Search for the cell housing the specified text and yield its (X, Y) center coordinate. 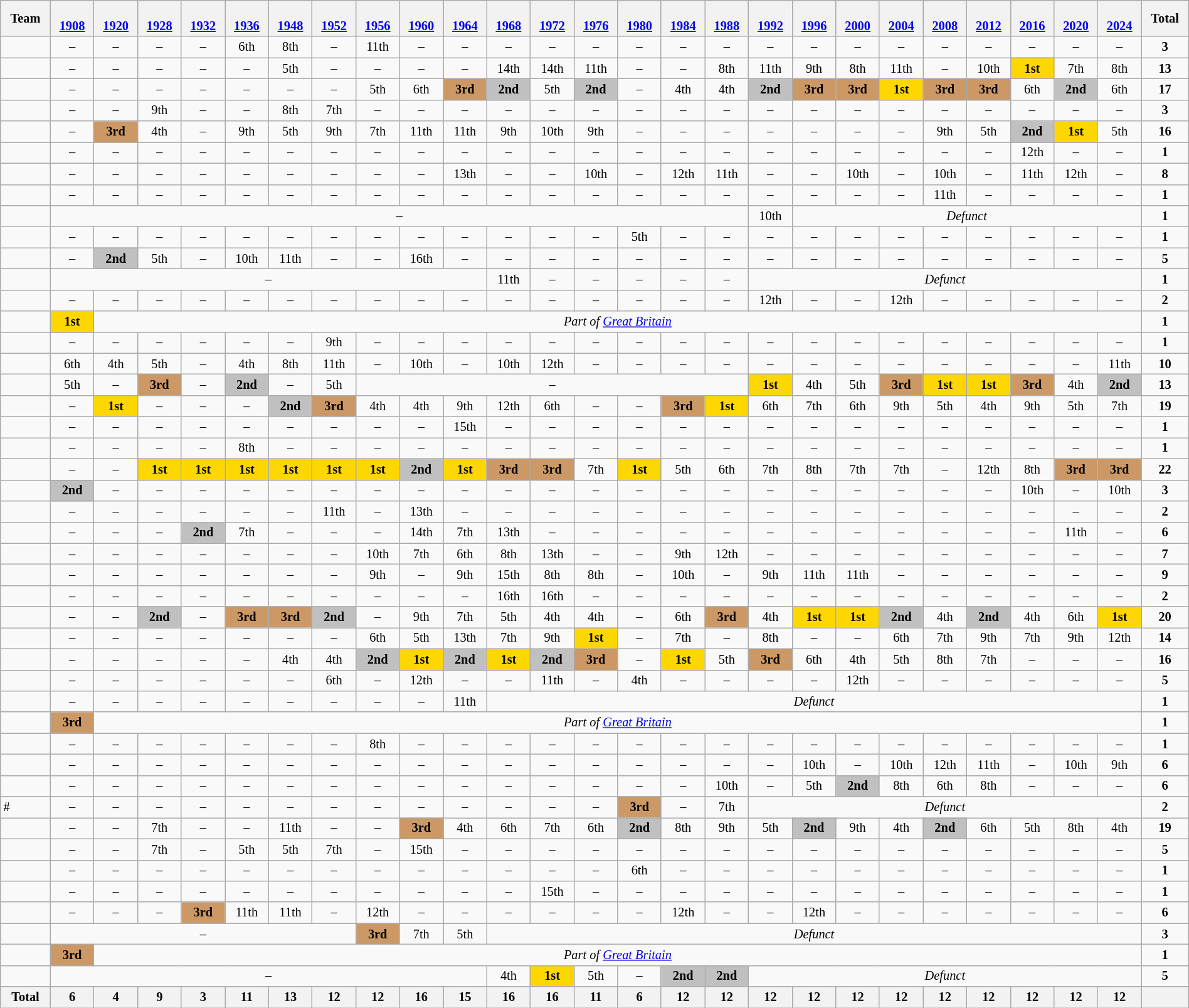
15 (465, 997)
22 (1165, 469)
4 (116, 997)
2004 (901, 18)
# (26, 807)
1948 (290, 18)
2012 (989, 18)
1968 (509, 18)
1928 (159, 18)
1960 (421, 18)
1996 (814, 18)
1972 (552, 18)
7 (1165, 554)
1976 (596, 18)
1956 (378, 18)
1952 (334, 18)
1988 (727, 18)
2024 (1119, 18)
1920 (116, 18)
8 (1165, 174)
1964 (465, 18)
20 (1165, 617)
10 (1165, 364)
17 (1165, 89)
2016 (1032, 18)
14 (1165, 638)
1908 (72, 18)
1980 (640, 18)
2020 (1076, 18)
1932 (203, 18)
2000 (858, 18)
1984 (683, 18)
1936 (247, 18)
1992 (771, 18)
2008 (945, 18)
Team (26, 18)
